Return (X, Y) of the center of cell containing provided text 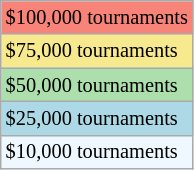
$100,000 tournaments (97, 17)
$10,000 tournaments (97, 152)
$25,000 tournaments (97, 118)
$50,000 tournaments (97, 85)
$75,000 tournaments (97, 51)
